From the cell containing the given text, extract its center point as [X, Y] coordinate. 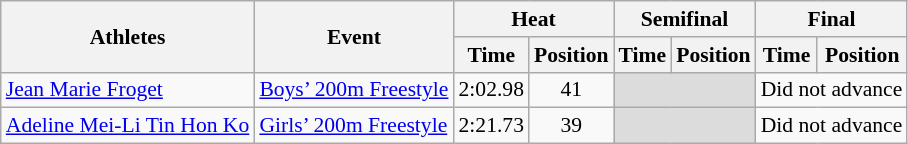
Event [354, 36]
Adeline Mei-Li Tin Hon Ko [128, 126]
2:21.73 [492, 126]
Heat [534, 19]
2:02.98 [492, 90]
41 [571, 90]
Semifinal [685, 19]
Girls’ 200m Freestyle [354, 126]
Athletes [128, 36]
Boys’ 200m Freestyle [354, 90]
39 [571, 126]
Jean Marie Froget [128, 90]
Final [832, 19]
